Find where the given text appears and provide that cell's center as (x, y) coordinate. 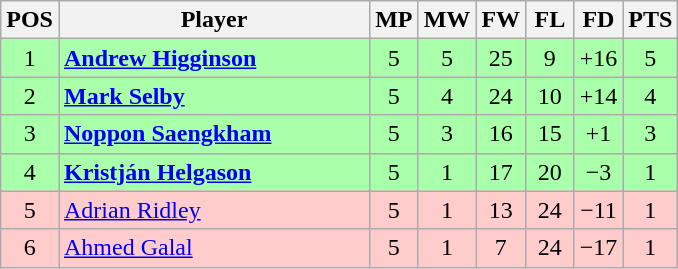
PTS (650, 20)
+14 (598, 96)
Adrian Ridley (214, 210)
Kristján Helgason (214, 172)
17 (501, 172)
13 (501, 210)
MW (447, 20)
15 (550, 134)
7 (501, 248)
POS (30, 20)
Noppon Saengkham (214, 134)
−11 (598, 210)
10 (550, 96)
Player (214, 20)
+16 (598, 58)
25 (501, 58)
6 (30, 248)
FL (550, 20)
−3 (598, 172)
+1 (598, 134)
16 (501, 134)
2 (30, 96)
Mark Selby (214, 96)
MP (394, 20)
9 (550, 58)
FW (501, 20)
20 (550, 172)
Andrew Higginson (214, 58)
FD (598, 20)
−17 (598, 248)
Ahmed Galal (214, 248)
